Return the (x, y) coordinate for the center point of the cell that contains the specified text.  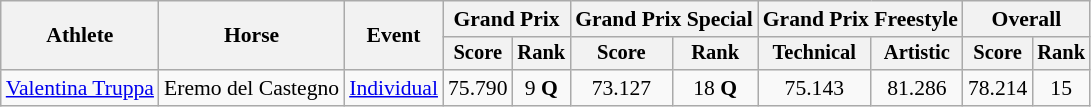
Athlete (80, 36)
81.286 (917, 88)
9 Q (542, 88)
Event (394, 36)
Overall (1026, 19)
Grand Prix Freestyle (860, 19)
Grand Prix Special (664, 19)
Horse (252, 36)
75.143 (814, 88)
Technical (814, 54)
15 (1061, 88)
Grand Prix (506, 19)
18 Q (716, 88)
75.790 (478, 88)
73.127 (622, 88)
Eremo del Castegno (252, 88)
Valentina Truppa (80, 88)
Artistic (917, 54)
78.214 (998, 88)
Individual (394, 88)
